Search for the cell housing the specified text and yield its (x, y) center coordinate. 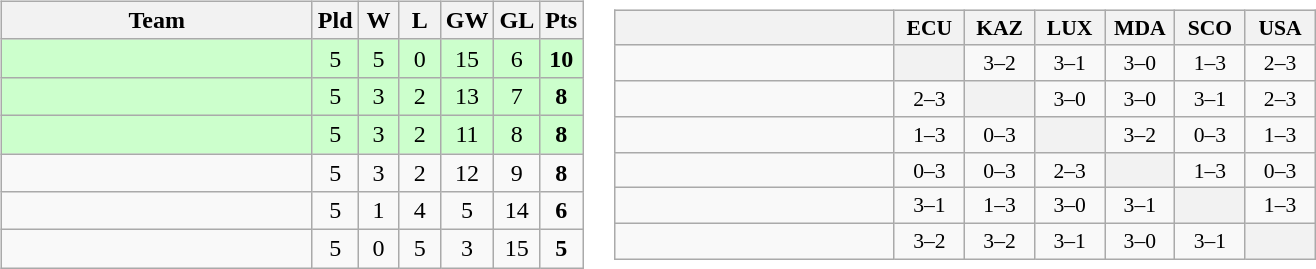
Team (156, 20)
13 (467, 96)
9 (517, 173)
MDA (1140, 28)
ECU (929, 28)
14 (517, 211)
12 (467, 173)
KAZ (999, 28)
10 (562, 58)
7 (517, 96)
USA (1280, 28)
11 (467, 134)
LUX (1070, 28)
GW (467, 20)
L (420, 20)
1 (378, 211)
Pts (562, 20)
4 (420, 211)
GL (517, 20)
Pld (335, 20)
SCO (1210, 28)
W (378, 20)
